Detect which cell encompasses the target text, then output its [X, Y] center coordinate. 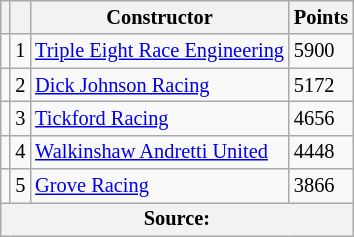
Points [321, 17]
Source: [177, 219]
Dick Johnson Racing [160, 85]
Walkinshaw Andretti United [160, 152]
3 [20, 118]
4448 [321, 152]
5172 [321, 85]
Tickford Racing [160, 118]
Grove Racing [160, 186]
2 [20, 85]
Constructor [160, 17]
1 [20, 51]
5 [20, 186]
Triple Eight Race Engineering [160, 51]
4656 [321, 118]
5900 [321, 51]
4 [20, 152]
3866 [321, 186]
